From the cell containing the given text, extract its center point as [X, Y] coordinate. 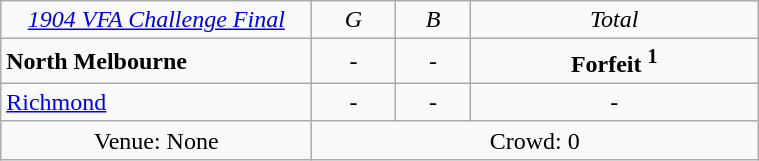
Total [614, 20]
Venue: None [156, 140]
G [354, 20]
Crowd: 0 [535, 140]
Forfeit 1 [614, 62]
North Melbourne [156, 62]
B [433, 20]
Richmond [156, 102]
1904 VFA Challenge Final [156, 20]
